Identify which cell holds the provided text, then report its (X, Y) central coordinate. 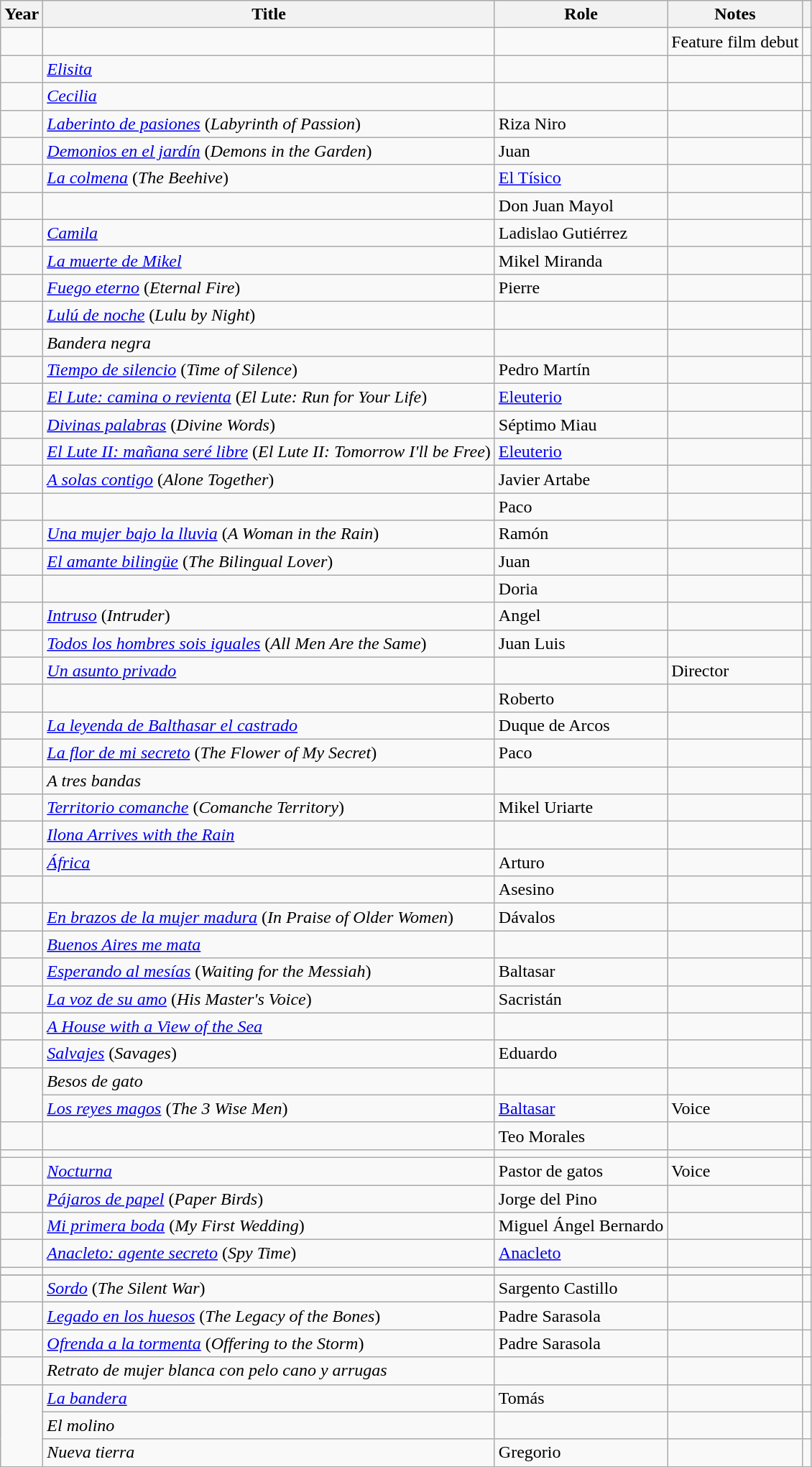
Pájaros de papel (Paper Birds) (269, 1198)
En brazos de la mujer madura (In Praise of Older Women) (269, 917)
Demonios en el jardín (Demons in the Garden) (269, 151)
Gregorio (581, 1453)
Year (22, 14)
La muerte de Mikel (269, 260)
Tomás (581, 1398)
El amante bilingüe (The Bilingual Lover) (269, 561)
Una mujer bajo la lluvia (A Woman in the Rain) (269, 534)
Séptimo Miau (581, 425)
Cecilia (269, 96)
Director (735, 671)
La leyenda de Balthasar el castrado (269, 725)
Laberinto de pasiones (Labyrinth of Passion) (269, 124)
Elisita (269, 69)
Duque de Arcos (581, 725)
A House with a View of the Sea (269, 1026)
Pastor de gatos (581, 1171)
Miguel Ángel Bernardo (581, 1226)
Notes (735, 14)
La flor de mi secreto (The Flower of My Secret) (269, 753)
Don Juan Mayol (581, 206)
Salvajes (Savages) (269, 1054)
Sacristán (581, 999)
Feature film debut (735, 42)
Doria (581, 589)
Territorio comanche (Comanche Territory) (269, 808)
Roberto (581, 698)
Mi primera boda (My First Wedding) (269, 1226)
La voz de su amo (His Master's Voice) (269, 999)
Fuego eterno (Eternal Fire) (269, 288)
Ramón (581, 534)
Intruso (Intruder) (269, 616)
Angel (581, 616)
A solas contigo (Alone Together) (269, 479)
El Lute II: mañana seré libre (El Lute II: Tomorrow I'll be Free) (269, 452)
Mikel Uriarte (581, 808)
Title (269, 14)
Asesino (581, 890)
Dávalos (581, 917)
Los reyes magos (The 3 Wise Men) (269, 1108)
Besos de gato (269, 1081)
Role (581, 14)
Juan Luis (581, 643)
El molino (269, 1425)
La bandera (269, 1398)
Javier Artabe (581, 479)
El Lute: camina o revienta (El Lute: Run for Your Life) (269, 397)
Tiempo de silencio (Time of Silence) (269, 370)
Retrato de mujer blanca con pelo cano y arrugas (269, 1371)
Esperando al mesías (Waiting for the Messiah) (269, 972)
A tres bandas (269, 780)
Anacleto: agente secreto (Spy Time) (269, 1254)
Sargento Castillo (581, 1289)
África (269, 863)
Pierre (581, 288)
Teo Morales (581, 1136)
Sordo (The Silent War) (269, 1289)
Buenos Aires me mata (269, 944)
Nueva tierra (269, 1453)
Arturo (581, 863)
Camila (269, 233)
Anacleto (581, 1254)
Lulú de noche (Lulu by Night) (269, 315)
Bandera negra (269, 343)
Mikel Miranda (581, 260)
Todos los hombres sois iguales (All Men Are the Same) (269, 643)
Riza Niro (581, 124)
Ladislao Gutiérrez (581, 233)
La colmena (The Beehive) (269, 178)
Divinas palabras (Divine Words) (269, 425)
Un asunto privado (269, 671)
Eduardo (581, 1054)
Pedro Martín (581, 370)
El Tísico (581, 178)
Ofrenda a la tormenta (Offering to the Storm) (269, 1343)
Legado en los huesos (The Legacy of the Bones) (269, 1316)
Nocturna (269, 1171)
Ilona Arrives with the Rain (269, 835)
Jorge del Pino (581, 1198)
